Detect which cell encompasses the target text, then output its (X, Y) center coordinate. 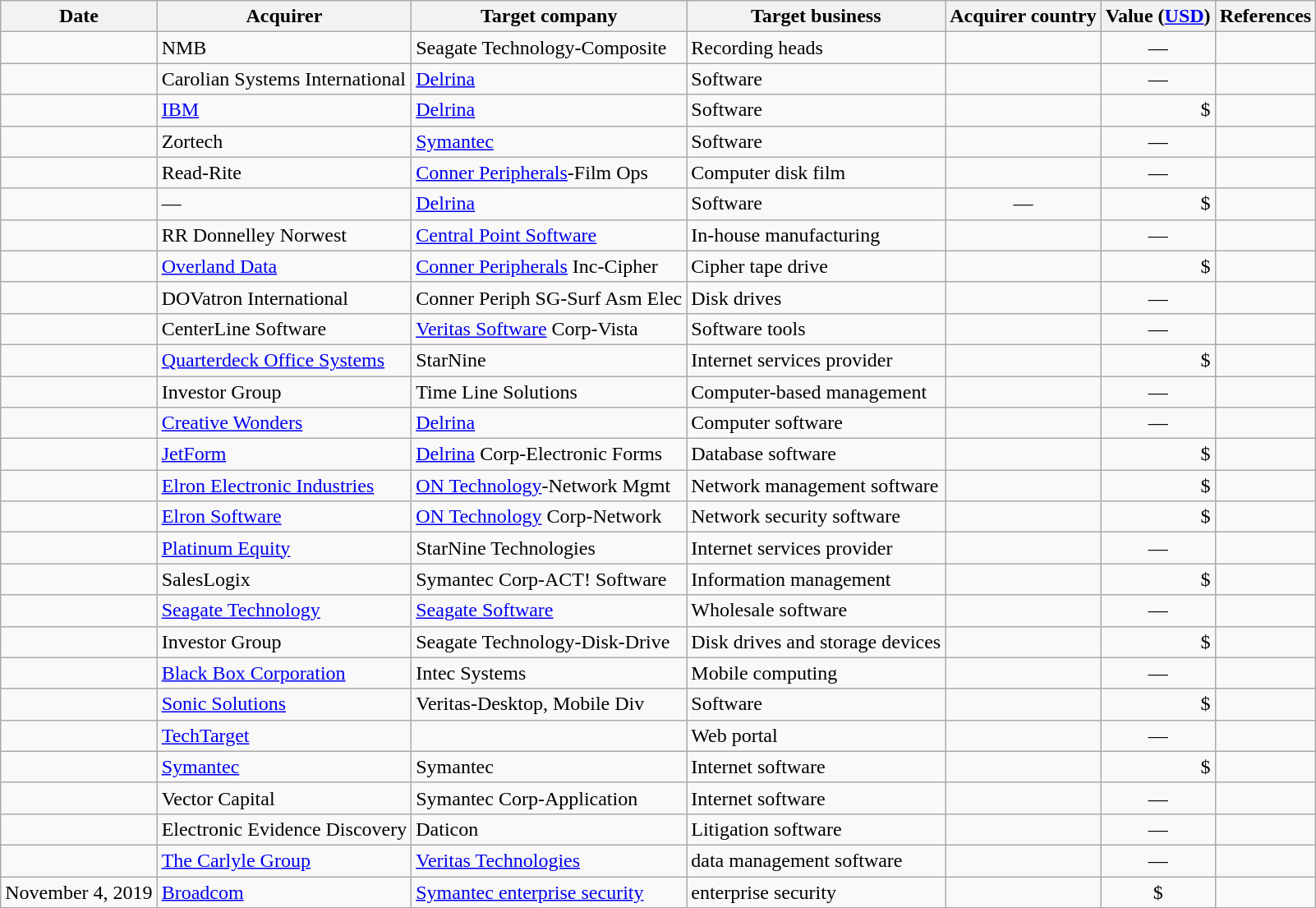
Conner Periph SG-Surf Asm Elec (549, 297)
DOVatron International (284, 297)
Read-Rite (284, 173)
Conner Peripherals Inc-Cipher (549, 266)
Central Point Software (549, 235)
Quarterdeck Office Systems (284, 360)
Information management (817, 579)
Cipher tape drive (817, 266)
ON Technology-Network Mgmt (549, 486)
Value (USD) (1158, 16)
Target business (817, 16)
Acquirer (284, 16)
Seagate Technology-Disk-Drive (549, 642)
Symantec enterprise security (549, 892)
In-house manufacturing (817, 235)
Veritas Technologies (549, 860)
data management software (817, 860)
Web portal (817, 735)
Seagate Technology-Composite (549, 48)
Elron Software (284, 517)
StarNine Technologies (549, 548)
Recording heads (817, 48)
Black Box Corporation (284, 673)
Database software (817, 454)
Elron Electronic Industries (284, 486)
Mobile computing (817, 673)
Target company (549, 16)
Computer-based management (817, 392)
Platinum Equity (284, 548)
Vector Capital (284, 798)
Symantec Corp-Application (549, 798)
enterprise security (817, 892)
Broadcom (284, 892)
Intec Systems (549, 673)
Computer software (817, 423)
CenterLine Software (284, 329)
SalesLogix (284, 579)
TechTarget (284, 735)
Disk drives (817, 297)
Overland Data (284, 266)
ON Technology Corp-Network (549, 517)
The Carlyle Group (284, 860)
Wholesale software (817, 611)
Symantec Corp-ACT! Software (549, 579)
Disk drives and storage devices (817, 642)
Daticon (549, 829)
Sonic Solutions (284, 704)
Software tools (817, 329)
StarNine (549, 360)
Computer disk film (817, 173)
Conner Peripherals-Film Ops (549, 173)
References (1265, 16)
Acquirer country (1024, 16)
Litigation software (817, 829)
Electronic Evidence Discovery (284, 829)
RR Donnelley Norwest (284, 235)
November 4, 2019 (79, 892)
JetForm (284, 454)
IBM (284, 110)
Veritas-Desktop, Mobile Div (549, 704)
Network security software (817, 517)
Time Line Solutions (549, 392)
Zortech (284, 141)
Delrina Corp-Electronic Forms (549, 454)
Seagate Technology (284, 611)
Creative Wonders (284, 423)
Seagate Software (549, 611)
NMB (284, 48)
Veritas Software Corp-Vista (549, 329)
Network management software (817, 486)
Date (79, 16)
Carolian Systems International (284, 79)
